Extract the (X, Y) coordinate from the center of the cell holding the provided text.  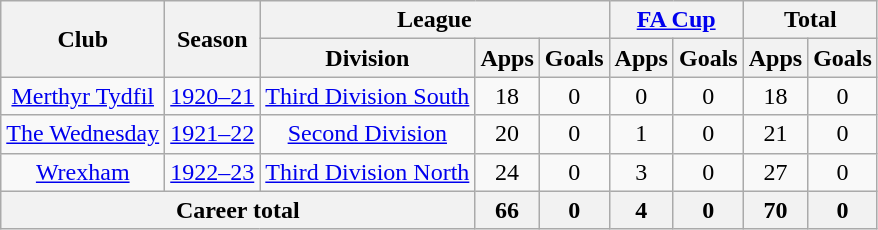
Season (212, 39)
Wrexham (83, 172)
Third Division North (368, 172)
1 (641, 134)
66 (507, 210)
Career total (238, 210)
1921–22 (212, 134)
20 (507, 134)
FA Cup (676, 20)
League (434, 20)
Total (810, 20)
The Wednesday (83, 134)
21 (775, 134)
3 (641, 172)
Merthyr Tydfil (83, 96)
Second Division (368, 134)
4 (641, 210)
1920–21 (212, 96)
27 (775, 172)
24 (507, 172)
1922–23 (212, 172)
Club (83, 39)
Division (368, 58)
Third Division South (368, 96)
70 (775, 210)
